Output the [x, y] coordinate of the center of the cell containing the given text.  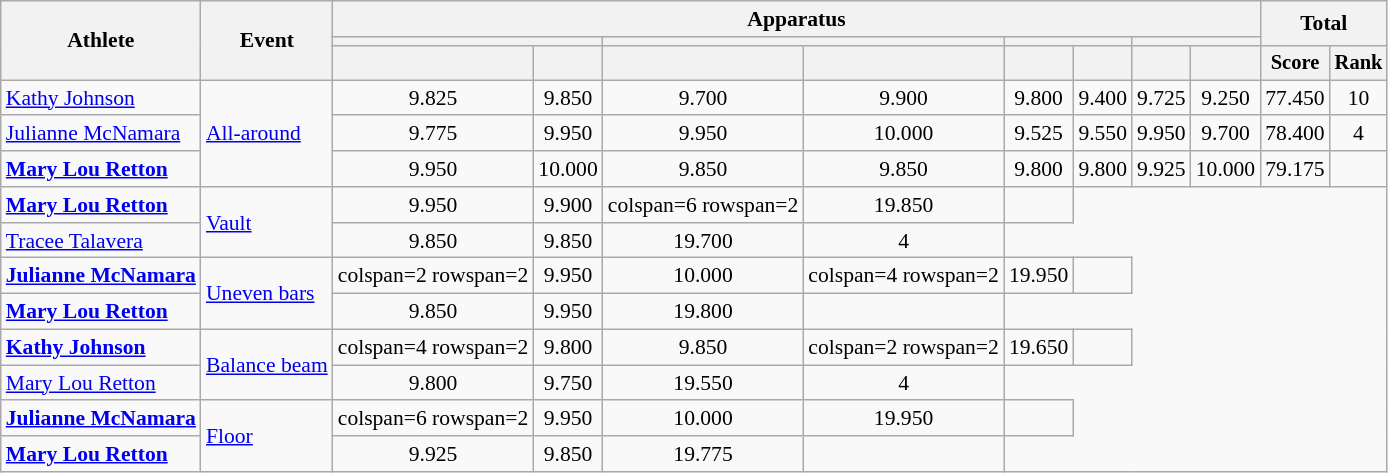
9.550 [1102, 134]
Apparatus [796, 19]
Uneven bars [267, 294]
Tracee Talavera [101, 241]
9.775 [434, 134]
19.650 [1038, 348]
79.175 [1294, 169]
Total [1324, 24]
9.525 [1038, 134]
19.775 [704, 454]
19.700 [704, 241]
Event [267, 40]
9.400 [1102, 98]
9.725 [1162, 98]
19.850 [904, 205]
19.550 [704, 383]
78.400 [1294, 134]
Vault [267, 222]
9.250 [1226, 98]
9.750 [568, 383]
Score [1294, 63]
Athlete [101, 40]
9.825 [434, 98]
10 [1359, 98]
Rank [1359, 63]
Floor [267, 436]
77.450 [1294, 98]
All-around [267, 134]
19.800 [704, 312]
Balance beam [267, 366]
